Locate the cell with the specified text and output its (x, y) center coordinate. 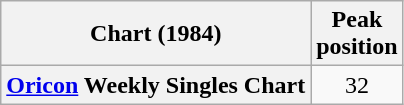
32 (357, 85)
Chart (1984) (156, 34)
Peakposition (357, 34)
Oricon Weekly Singles Chart (156, 85)
